Detect which cell encompasses the target text, then output its [X, Y] center coordinate. 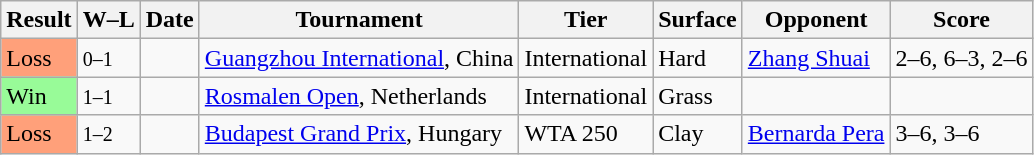
Opponent [816, 20]
3–6, 3–6 [962, 134]
W–L [108, 20]
Hard [698, 58]
Tournament [359, 20]
Tier [586, 20]
Result [39, 20]
Surface [698, 20]
2–6, 6–3, 2–6 [962, 58]
Clay [698, 134]
Budapest Grand Prix, Hungary [359, 134]
Guangzhou International, China [359, 58]
WTA 250 [586, 134]
Bernarda Pera [816, 134]
1–2 [108, 134]
Rosmalen Open, Netherlands [359, 96]
1–1 [108, 96]
Grass [698, 96]
Zhang Shuai [816, 58]
0–1 [108, 58]
Score [962, 20]
Win [39, 96]
Date [170, 20]
